Identify which cell holds the provided text, then report its (x, y) central coordinate. 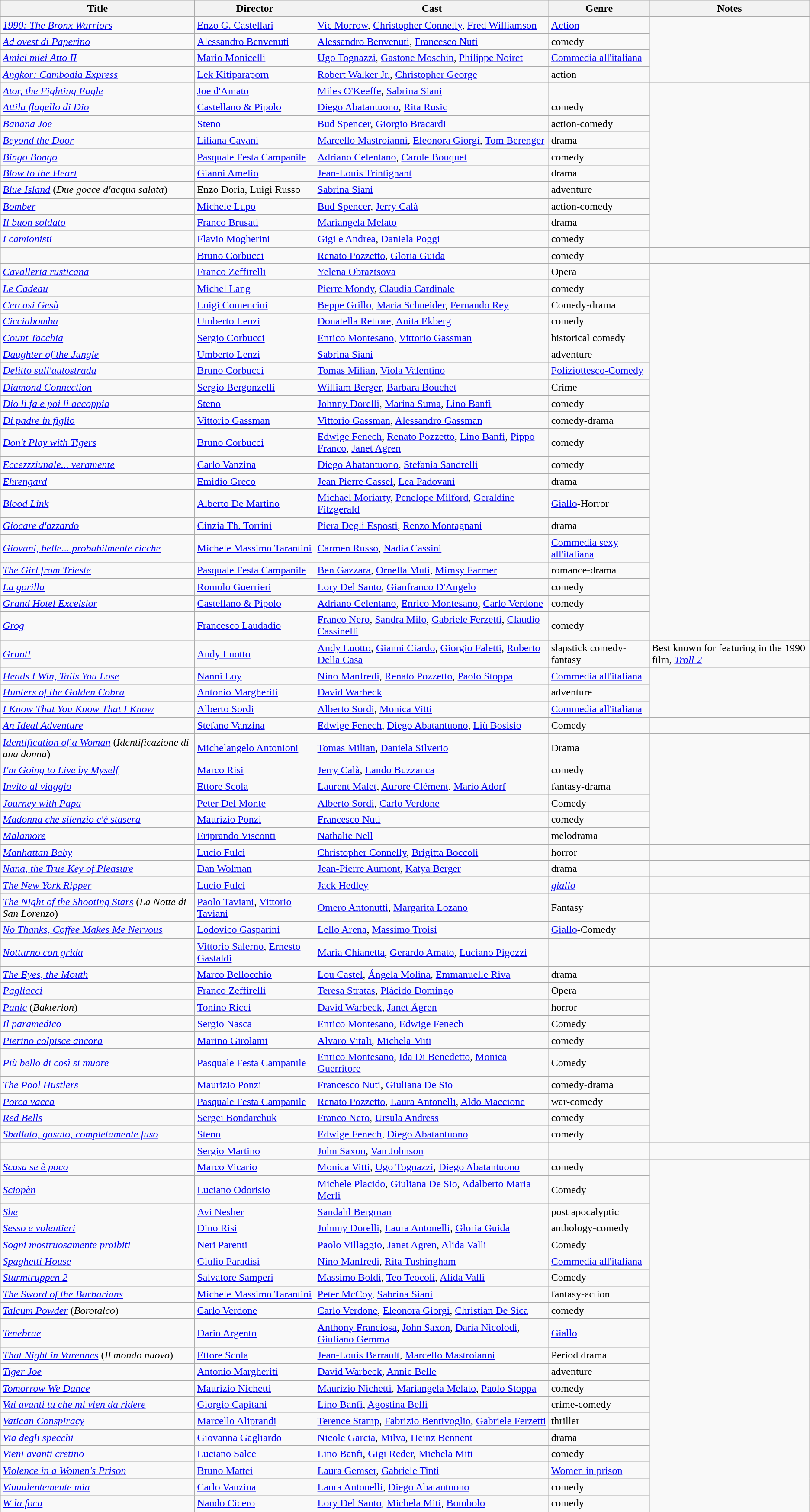
Più bello di così si muore (98, 1062)
Michael Moriarty, Penelope Milford, Geraldine Fitzgerald (432, 503)
Manhattan Baby (98, 852)
Monica Vitti, Ugo Tognazzi, Diego Abatantuono (432, 1167)
Emidio Greco (255, 481)
Luciano Salce (255, 1454)
Di padre in figlio (98, 420)
Notes (730, 9)
Renato Pozzetto, Gloria Guida (432, 256)
Cast (432, 9)
I camionisti (98, 239)
Lodovico Gasparini (255, 930)
Vatican Conspiracy (98, 1421)
Adriano Celentano, Carole Bouquet (432, 157)
Nanni Loy (255, 676)
Crime (599, 387)
Joe d'Amato (255, 91)
Ehrengard (98, 481)
Vieni avanti cretino (98, 1454)
Tomorrow We Dance (98, 1388)
Marco Bellocchio (255, 974)
Michele Placido, Giuliana De Sio, Adalberto Maria Merli (432, 1189)
Nathalie Nell (432, 836)
Piera Degli Esposti, Renzo Montagnani (432, 526)
David Warbeck, Annie Belle (432, 1371)
Talcum Powder (Borotalco) (98, 1310)
La gorilla (98, 587)
Andy Luotto, Gianni Ciardo, Giorgio Faletti, Roberto Della Casa (432, 654)
Jean Pierre Cassel, Lea Padovani (432, 481)
She (98, 1212)
Sergio Nasca (255, 1024)
thriller (599, 1421)
Alberto Sordi, Carlo Verdone (432, 803)
Tonino Ricci (255, 1007)
Laurent Malet, Aurore Clément, Mario Adorf (432, 786)
Heads I Win, Tails You Lose (98, 676)
Bruno Mattei (255, 1470)
Spaghetti House (98, 1261)
Stefano Vanzina (255, 725)
Banana Joe (98, 124)
Sballato, gasato, completamente fuso (98, 1134)
Drama (599, 747)
Nicole Garcia, Milva, Heinz Bennent (432, 1438)
Franco Nero, Ursula Andress (432, 1118)
Jerry Calà, Lando Buzzanca (432, 770)
Violence in a Women's Prison (98, 1470)
historical comedy (599, 338)
Women in prison (599, 1470)
1990: The Bronx Warriors (98, 25)
Delitto sull'autostrada (98, 371)
Sergio Corbucci (255, 338)
Ugo Tognazzi, Gastone Moschin, Philippe Noiret (432, 58)
crime-comedy (599, 1405)
Jean-Louis Barrault, Marcello Mastroianni (432, 1355)
Flavio Mogherini (255, 239)
Michele Lupo (255, 206)
Vai avanti tu che mi vien da ridere (98, 1405)
The Sword of the Barbarians (98, 1294)
Tenebrae (98, 1333)
Malamore (98, 836)
Franco Nero, Sandra Milo, Gabriele Ferzetti, Claudio Cassinelli (432, 625)
Eriprando Visconti (255, 836)
The Eyes, the Mouth (98, 974)
Francesco Nuti (432, 820)
Alessandro Benvenuti, Francesco Nuti (432, 42)
Enrico Montesano, Vittorio Gassman (432, 338)
Gigi e Andrea, Daniela Poggi (432, 239)
Giallo-Comedy (599, 930)
Cinzia Th. Torrini (255, 526)
Edwige Fenech, Renato Pozzetto, Lino Banfi, Pippo Franco, Janet Agren (432, 442)
Jean-Louis Trintignant (432, 173)
giallo (599, 885)
Maurizio Nichetti (255, 1388)
fantasy-drama (599, 786)
Alberto Sordi (255, 709)
Sergio Martino (255, 1151)
Il paramedico (98, 1024)
That Night in Varennes (Il mondo nuovo) (98, 1355)
Sogni mostruosamente proibiti (98, 1245)
Laura Antonelli, Diego Abatantuono (432, 1487)
Francesco Laudadio (255, 625)
Dio li fa e poi li accoppia (98, 404)
Comedy-drama (599, 305)
Gianni Amelio (255, 173)
Bingo Bongo (98, 157)
Best known for featuring in the 1990 film, Troll 2 (730, 654)
Cavalleria rusticana (98, 272)
Giallo (599, 1333)
John Saxon, Van Johnson (432, 1151)
I Know That You Know That I Know (98, 709)
Eccezzziunale... veramente (98, 464)
The Pool Hustlers (98, 1085)
Marco Vicario (255, 1167)
Dario Argento (255, 1333)
Michelangelo Antonioni (255, 747)
Marcello Mastroianni, Eleonora Giorgi, Tom Berenger (432, 140)
Giorgio Capitani (255, 1405)
Bud Spencer, Giorgio Bracardi (432, 124)
Donatella Rettore, Anita Ekberg (432, 321)
war-comedy (599, 1102)
Beyond the Door (98, 140)
Johnny Dorelli, Laura Antonelli, Gloria Guida (432, 1228)
An Ideal Adventure (98, 725)
Jack Hedley (432, 885)
melodrama (599, 836)
Action (599, 25)
Massimo Boldi, Teo Teocoli, Alida Valli (432, 1278)
The Girl from Trieste (98, 570)
Giovani, belle... probabilmente ricche (98, 548)
Alberto De Martino (255, 503)
Genre (599, 9)
Il buon soldato (98, 223)
Peter Del Monte (255, 803)
Amici miei Atto II (98, 58)
Poliziottesco-Comedy (599, 371)
Director (255, 9)
Nando Cicero (255, 1503)
slapstick comedy-fantasy (599, 654)
Porca vacca (98, 1102)
Attila flagello di Dio (98, 107)
Liliana Cavani (255, 140)
Laura Gemser, Gabriele Tinti (432, 1470)
William Berger, Barbara Bouchet (432, 387)
Miles O'Keeffe, Sabrina Siani (432, 91)
Marco Risi (255, 770)
Ben Gazzara, Ornella Muti, Mimsy Farmer (432, 570)
Dan Wolman (255, 869)
Blue Island (Due gocce d'acqua salata) (98, 189)
Count Tacchia (98, 338)
Nino Manfredi, Renato Pozzetto, Paolo Stoppa (432, 676)
Vittorio Gassman, Alessandro Gassman (432, 420)
Title (98, 9)
No Thanks, Coffee Makes Me Nervous (98, 930)
Le Cadeau (98, 288)
Madonna che silenzio c'è stasera (98, 820)
Alvaro Vitali, Michela Miti (432, 1040)
Johnny Dorelli, Marina Suma, Lino Banfi (432, 404)
Enrico Montesano, Ida Di Benedetto, Monica Guerritore (432, 1062)
Vittorio Salerno, Ernesto Gastaldi (255, 952)
Giulio Paradisi (255, 1261)
Period drama (599, 1355)
Dino Risi (255, 1228)
Francesco Nuti, Giuliana De Sio (432, 1085)
Journey with Papa (98, 803)
Maria Chianetta, Gerardo Amato, Luciano Pigozzi (432, 952)
Don't Play with Tigers (98, 442)
Neri Parenti (255, 1245)
Lino Banfi, Agostina Belli (432, 1405)
Scusa se è poco (98, 1167)
Teresa Stratas, Plácido Domingo (432, 991)
Robert Walker Jr., Christopher George (432, 74)
Luciano Odorisio (255, 1189)
Enzo Doria, Luigi Russo (255, 189)
Ator, the Fighting Eagle (98, 91)
Diamond Connection (98, 387)
Angkor: Cambodia Express (98, 74)
Bomber (98, 206)
The Night of the Shooting Stars (La Notte di San Lorenzo) (98, 907)
Carlo Verdone, Eleonora Giorgi, Christian De Sica (432, 1310)
anthology-comedy (599, 1228)
Peter McCoy, Sabrina Siani (432, 1294)
Maurizio Nichetti, Mariangela Melato, Paolo Stoppa (432, 1388)
Vic Morrow, Christopher Connelly, Fred Williamson (432, 25)
Red Bells (98, 1118)
Fantasy (599, 907)
Paolo Villaggio, Janet Agren, Alida Valli (432, 1245)
Lino Banfi, Gigi Reder, Michela Miti (432, 1454)
Alberto Sordi, Monica Vitti (432, 709)
Lory Del Santo, Gianfranco D'Angelo (432, 587)
Franco Brusati (255, 223)
Adriano Celentano, Enrico Montesano, Carlo Verdone (432, 603)
Via degli specchi (98, 1438)
Tiger Joe (98, 1371)
Lek Kitiparaporn (255, 74)
Cicciabomba (98, 321)
Nana, the True Key of Pleasure (98, 869)
Notturno con grida (98, 952)
Mariangela Melato (432, 223)
Daughter of the Jungle (98, 354)
David Warbeck, Janet Ågren (432, 1007)
Salvatore Samperi (255, 1278)
Pierre Mondy, Claudia Cardinale (432, 288)
Christopher Connelly, Brigitta Boccoli (432, 852)
Alessandro Benvenuti (255, 42)
Hunters of the Golden Cobra (98, 692)
Giovanna Gagliardo (255, 1438)
Michel Lang (255, 288)
Carlo Verdone (255, 1310)
Sandahl Bergman (432, 1212)
Terence Stamp, Fabrizio Bentivoglio, Gabriele Ferzetti (432, 1421)
Andy Luotto (255, 654)
Enzo G. Castellari (255, 25)
I'm Going to Live by Myself (98, 770)
action (599, 74)
Giocare d'azzardo (98, 526)
Romolo Guerrieri (255, 587)
Vittorio Gassman (255, 420)
Sergei Bondarchuk (255, 1118)
Cercasi Gesù (98, 305)
Grunt! (98, 654)
Ad ovest di Paperino (98, 42)
Beppe Grillo, Maria Schneider, Fernando Rey (432, 305)
Blood Link (98, 503)
Edwige Fenech, Diego Abatantuono, Liù Bosisio (432, 725)
Enrico Montesano, Edwige Fenech (432, 1024)
Blow to the Heart (98, 173)
David Warbeck (432, 692)
Lory Del Santo, Michela Miti, Bombolo (432, 1503)
Lou Castel, Ángela Molina, Emmanuelle Riva (432, 974)
Avi Nesher (255, 1212)
Yelena Obraztsova (432, 272)
Edwige Fenech, Diego Abatantuono (432, 1134)
Omero Antonutti, Margarita Lozano (432, 907)
Commedia sexy all'italiana (599, 548)
Pagliacci (98, 991)
Invito al viaggio (98, 786)
Grand Hotel Excelsior (98, 603)
Anthony Franciosa, John Saxon, Daria Nicolodi, Giuliano Gemma (432, 1333)
Nino Manfredi, Rita Tushingham (432, 1261)
romance-drama (599, 570)
post apocalyptic (599, 1212)
Sergio Bergonzelli (255, 387)
Mario Monicelli (255, 58)
Tomas Milian, Daniela Silverio (432, 747)
Diego Abatantuono, Rita Rusic (432, 107)
Viuuulentemente mia (98, 1487)
Identification of a Woman (Identificazione di una donna) (98, 747)
Paolo Taviani, Vittorio Taviani (255, 907)
Sesso e volentieri (98, 1228)
Giallo-Horror (599, 503)
Tomas Milian, Viola Valentino (432, 371)
Luigi Comencini (255, 305)
Diego Abatantuono, Stefania Sandrelli (432, 464)
Bud Spencer, Jerry Calà (432, 206)
Renato Pozzetto, Laura Antonelli, Aldo Maccione (432, 1102)
The New York Ripper (98, 885)
Panic (Bakterion) (98, 1007)
Sturmtruppen 2 (98, 1278)
Pierino colpisce ancora (98, 1040)
Marcello Aliprandi (255, 1421)
Marino Girolami (255, 1040)
Lello Arena, Massimo Troisi (432, 930)
fantasy-action (599, 1294)
Sciopèn (98, 1189)
Carmen Russo, Nadia Cassini (432, 548)
Grog (98, 625)
Jean-Pierre Aumont, Katya Berger (432, 869)
W la foca (98, 1503)
